Output the [x, y] coordinate of the center of the cell containing the given text.  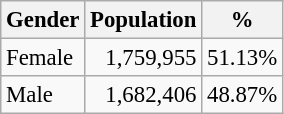
Male [43, 95]
48.87% [242, 95]
% [242, 20]
51.13% [242, 58]
Female [43, 58]
Gender [43, 20]
Population [144, 20]
1,682,406 [144, 95]
1,759,955 [144, 58]
